Search for the cell housing the specified text and yield its [x, y] center coordinate. 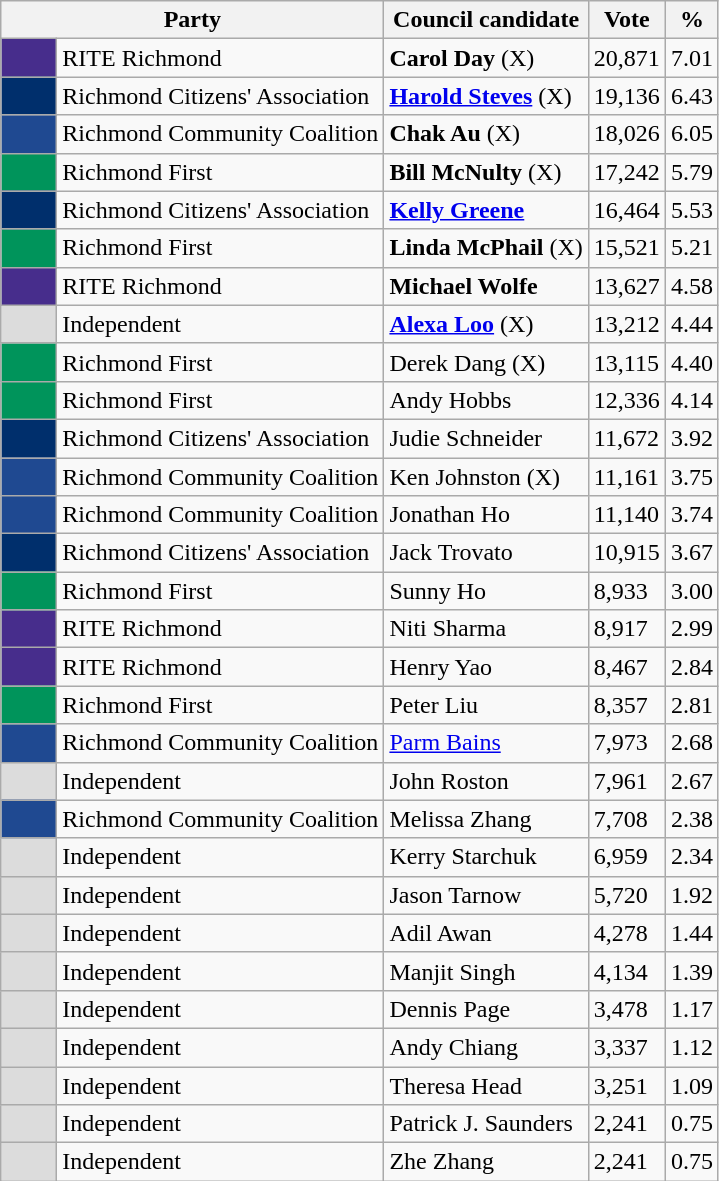
1.44 [692, 933]
% [692, 20]
Jack Trovato [486, 553]
11,161 [626, 477]
6,959 [626, 857]
Niti Sharma [486, 629]
3.00 [692, 591]
20,871 [626, 58]
11,140 [626, 515]
4,278 [626, 933]
7,961 [626, 781]
Kerry Starchuk [486, 857]
3,251 [626, 1085]
Bill McNulty (X) [486, 172]
Sunny Ho [486, 591]
Peter Liu [486, 705]
18,026 [626, 134]
2.34 [692, 857]
Linda McPhail (X) [486, 248]
4.40 [692, 362]
10,915 [626, 553]
11,672 [626, 438]
8,357 [626, 705]
7,708 [626, 819]
17,242 [626, 172]
8,467 [626, 667]
3.67 [692, 553]
1.17 [692, 1009]
1.09 [692, 1085]
Alexa Loo (X) [486, 324]
2.67 [692, 781]
Harold Steves (X) [486, 96]
Theresa Head [486, 1085]
7.01 [692, 58]
Party [192, 20]
2.84 [692, 667]
3,337 [626, 1047]
3.92 [692, 438]
8,933 [626, 591]
13,212 [626, 324]
Ken Johnston (X) [486, 477]
Melissa Zhang [486, 819]
Kelly Greene [486, 210]
Andy Chiang [486, 1047]
5.53 [692, 210]
Jonathan Ho [486, 515]
Zhe Zhang [486, 1162]
Derek Dang (X) [486, 362]
5.79 [692, 172]
3.74 [692, 515]
1.12 [692, 1047]
Carol Day (X) [486, 58]
2.81 [692, 705]
Adil Awan [486, 933]
1.39 [692, 971]
19,136 [626, 96]
John Roston [486, 781]
7,973 [626, 743]
2.38 [692, 819]
Michael Wolfe [486, 286]
Henry Yao [486, 667]
3.75 [692, 477]
4.58 [692, 286]
12,336 [626, 400]
13,115 [626, 362]
4.44 [692, 324]
Parm Bains [486, 743]
4,134 [626, 971]
2.99 [692, 629]
Jason Tarnow [486, 895]
15,521 [626, 248]
8,917 [626, 629]
Vote [626, 20]
13,627 [626, 286]
6.05 [692, 134]
6.43 [692, 96]
Dennis Page [486, 1009]
Patrick J. Saunders [486, 1124]
Manjit Singh [486, 971]
2.68 [692, 743]
Chak Au (X) [486, 134]
5.21 [692, 248]
16,464 [626, 210]
5,720 [626, 895]
Andy Hobbs [486, 400]
3,478 [626, 1009]
1.92 [692, 895]
Council candidate [486, 20]
Judie Schneider [486, 438]
4.14 [692, 400]
